For the text-containing cell, return its midpoint in (x, y) coordinate format. 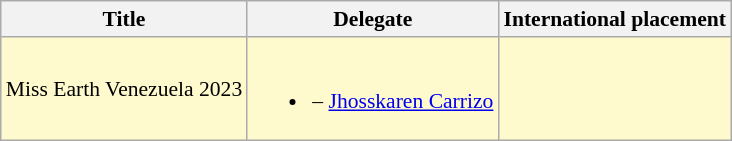
Delegate (372, 19)
Miss Earth Venezuela 2023 (124, 89)
Title (124, 19)
International placement (614, 19)
– Jhosskaren Carrizo (372, 89)
